Find where the given text appears and provide that cell's center as (X, Y) coordinate. 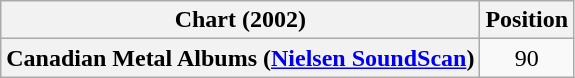
Position (527, 20)
Chart (2002) (240, 20)
Canadian Metal Albums (Nielsen SoundScan) (240, 58)
90 (527, 58)
